Locate the cell with the specified text and output its (x, y) center coordinate. 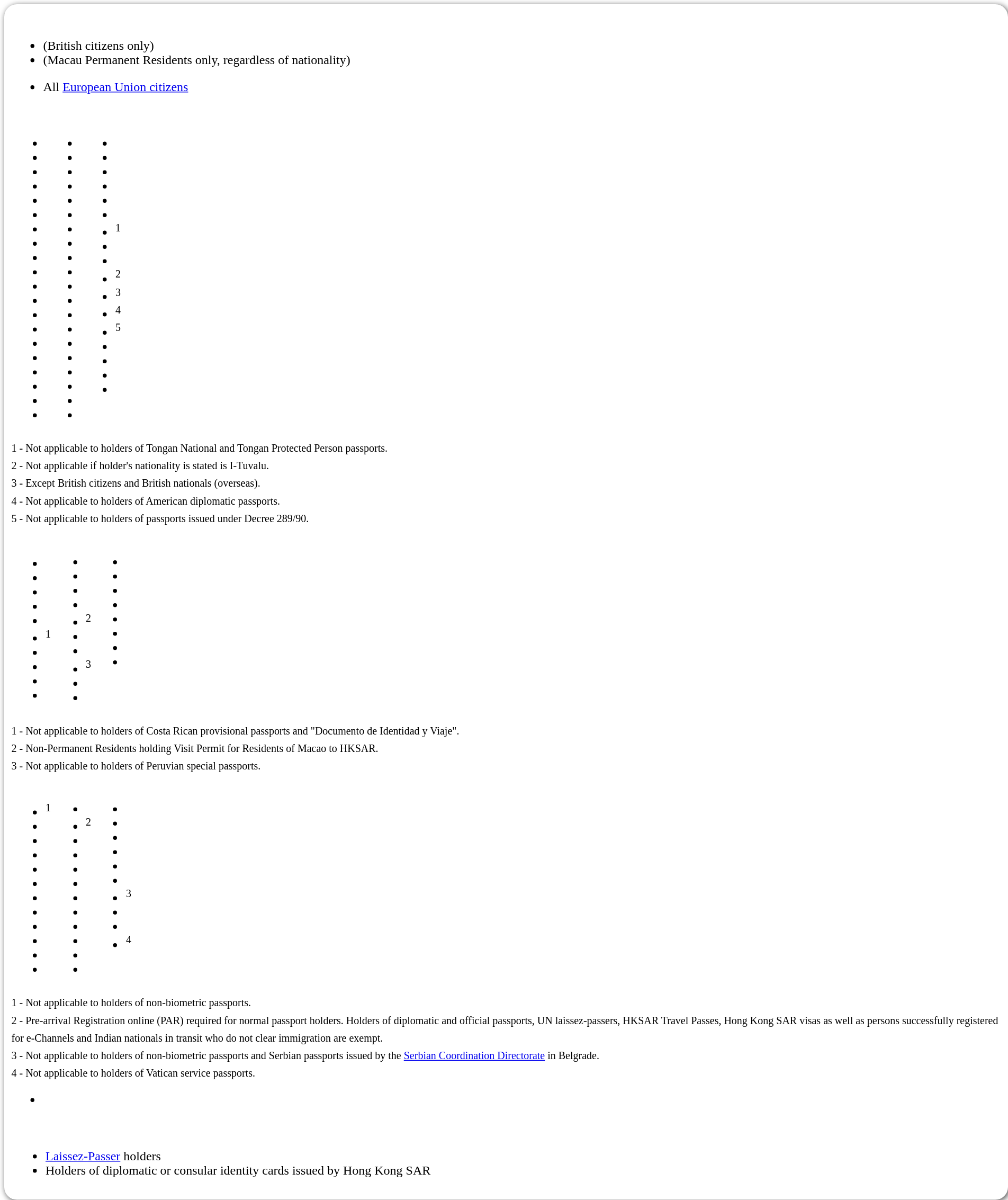
2 (73, 882)
Laissez-Passer holdersHolders of diplomatic or consular identity cards issued by Hong Kong SAR (222, 1157)
12345 (102, 272)
34 (113, 882)
23 (73, 623)
